Return (x, y) of the center of cell containing provided text 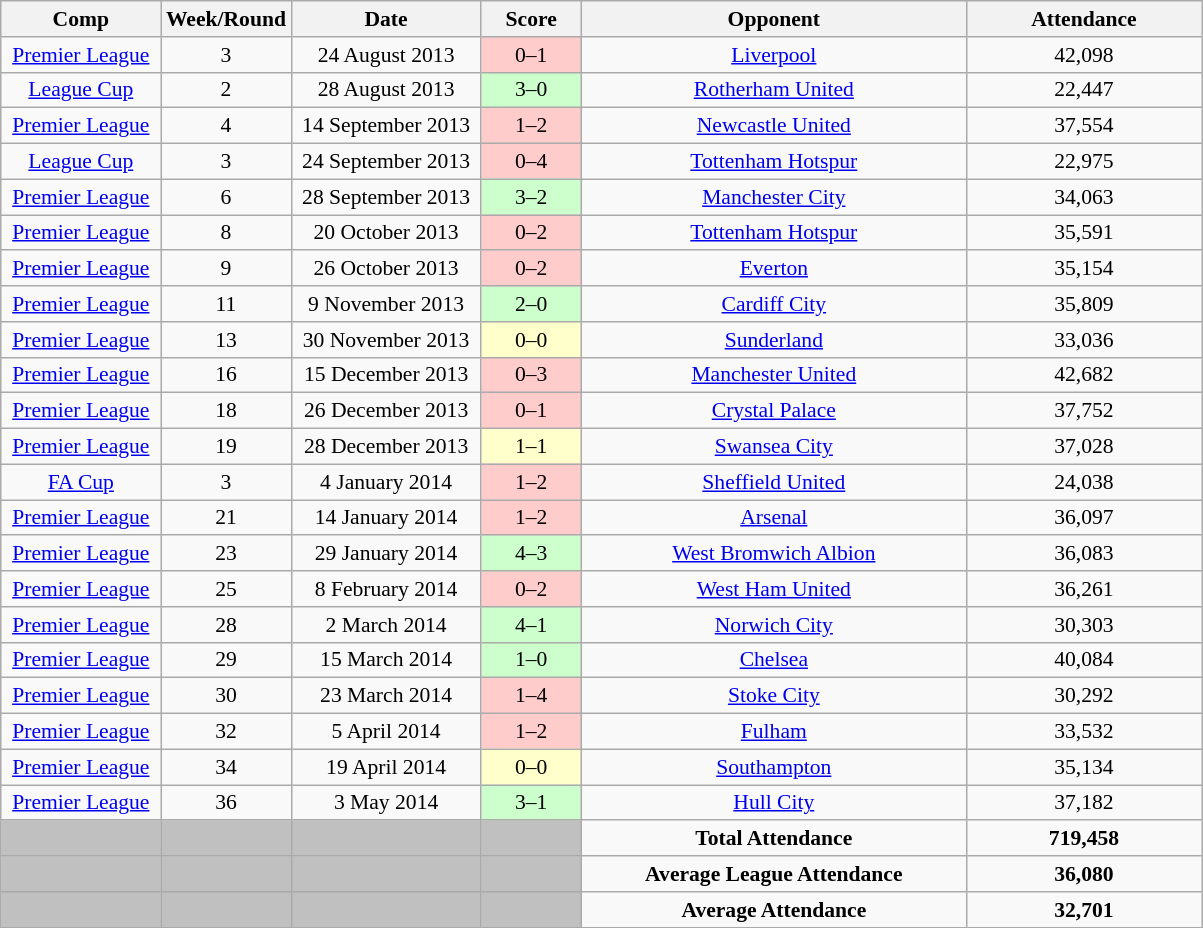
Total Attendance (774, 839)
32 (226, 732)
15 March 2014 (386, 660)
24,038 (1084, 482)
Manchester United (774, 375)
36,097 (1084, 518)
19 (226, 447)
42,098 (1084, 55)
Rotherham United (774, 90)
Opponent (774, 19)
Chelsea (774, 660)
4 (226, 126)
14 January 2014 (386, 518)
16 (226, 375)
30,303 (1084, 625)
Cardiff City (774, 304)
Liverpool (774, 55)
23 (226, 554)
Southampton (774, 767)
9 November 2013 (386, 304)
3–0 (531, 90)
3–1 (531, 803)
0–3 (531, 375)
Newcastle United (774, 126)
FA Cup (81, 482)
33,532 (1084, 732)
8 February 2014 (386, 589)
21 (226, 518)
35,154 (1084, 269)
4 January 2014 (386, 482)
30 November 2013 (386, 340)
22,975 (1084, 162)
22,447 (1084, 90)
Attendance (1084, 19)
11 (226, 304)
15 December 2013 (386, 375)
28 September 2013 (386, 197)
35,591 (1084, 233)
30 (226, 696)
37,182 (1084, 803)
6 (226, 197)
Fulham (774, 732)
Score (531, 19)
29 January 2014 (386, 554)
28 December 2013 (386, 447)
37,752 (1084, 411)
25 (226, 589)
Date (386, 19)
18 (226, 411)
4–1 (531, 625)
3–2 (531, 197)
30,292 (1084, 696)
42,682 (1084, 375)
13 (226, 340)
40,084 (1084, 660)
Stoke City (774, 696)
Crystal Palace (774, 411)
14 September 2013 (386, 126)
36,261 (1084, 589)
9 (226, 269)
8 (226, 233)
Everton (774, 269)
Manchester City (774, 197)
36 (226, 803)
1–4 (531, 696)
37,554 (1084, 126)
26 December 2013 (386, 411)
1–1 (531, 447)
Sunderland (774, 340)
Week/Round (226, 19)
37,028 (1084, 447)
28 (226, 625)
28 August 2013 (386, 90)
0–4 (531, 162)
34 (226, 767)
Sheffield United (774, 482)
Average League Attendance (774, 874)
4–3 (531, 554)
20 October 2013 (386, 233)
36,080 (1084, 874)
Comp (81, 19)
719,458 (1084, 839)
Hull City (774, 803)
35,809 (1084, 304)
2 (226, 90)
5 April 2014 (386, 732)
32,701 (1084, 910)
26 October 2013 (386, 269)
36,083 (1084, 554)
Average Attendance (774, 910)
29 (226, 660)
2–0 (531, 304)
Norwich City (774, 625)
West Ham United (774, 589)
24 September 2013 (386, 162)
West Bromwich Albion (774, 554)
Arsenal (774, 518)
33,036 (1084, 340)
35,134 (1084, 767)
Swansea City (774, 447)
3 May 2014 (386, 803)
2 March 2014 (386, 625)
23 March 2014 (386, 696)
19 April 2014 (386, 767)
24 August 2013 (386, 55)
1–0 (531, 660)
34,063 (1084, 197)
